Detect which cell encompasses the target text, then output its (X, Y) center coordinate. 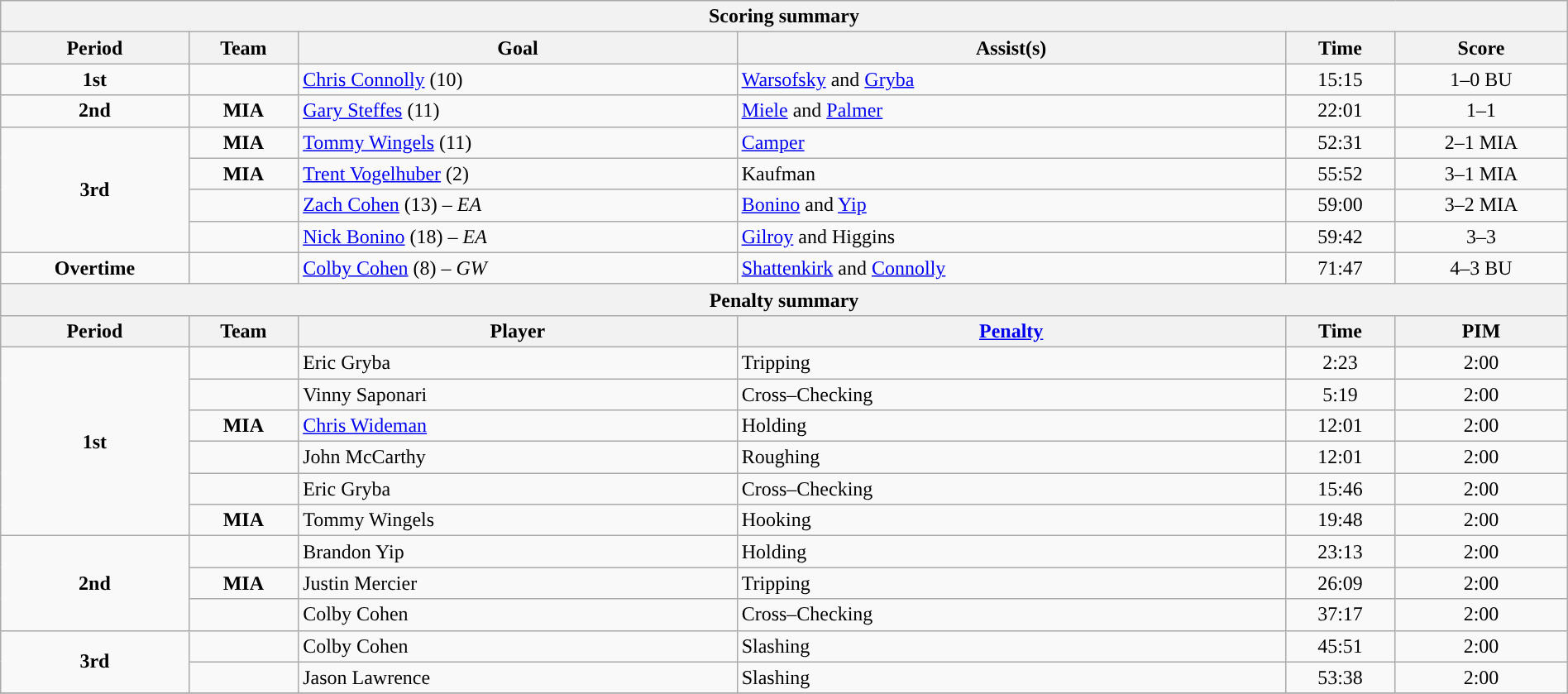
Tommy Wingels (518, 520)
Chris Wideman (518, 426)
Nick Bonino (18) – EA (518, 237)
59:42 (1340, 237)
26:09 (1340, 583)
45:51 (1340, 646)
Camper (1011, 142)
1–0 BU (1481, 79)
Gary Steffes (11) (518, 111)
Vinny Saponari (518, 395)
Gilroy and Higgins (1011, 237)
Justin Mercier (518, 583)
23:13 (1340, 552)
52:31 (1340, 142)
Scoring summary (784, 17)
2:23 (1340, 362)
Penalty (1011, 331)
19:48 (1340, 520)
2–1 MIA (1481, 142)
59:00 (1340, 205)
Brandon Yip (518, 552)
Warsofsky and Gryba (1011, 79)
Penalty summary (784, 299)
Jason Lawrence (518, 677)
3–3 (1481, 237)
Roughing (1011, 457)
Bonino and Yip (1011, 205)
3–1 MIA (1481, 174)
Shattenkirk and Connolly (1011, 268)
Trent Vogelhuber (2) (518, 174)
Hooking (1011, 520)
Score (1481, 48)
Player (518, 331)
Goal (518, 48)
15:15 (1340, 79)
53:38 (1340, 677)
37:17 (1340, 615)
15:46 (1340, 489)
Assist(s) (1011, 48)
Tommy Wingels (11) (518, 142)
Zach Cohen (13) – EA (518, 205)
22:01 (1340, 111)
5:19 (1340, 395)
John McCarthy (518, 457)
71:47 (1340, 268)
Kaufman (1011, 174)
3–2 MIA (1481, 205)
1–1 (1481, 111)
PIM (1481, 331)
Chris Connolly (10) (518, 79)
55:52 (1340, 174)
Miele and Palmer (1011, 111)
4–3 BU (1481, 268)
Overtime (94, 268)
Colby Cohen (8) – GW (518, 268)
